For the text-containing cell, return its midpoint in (x, y) coordinate format. 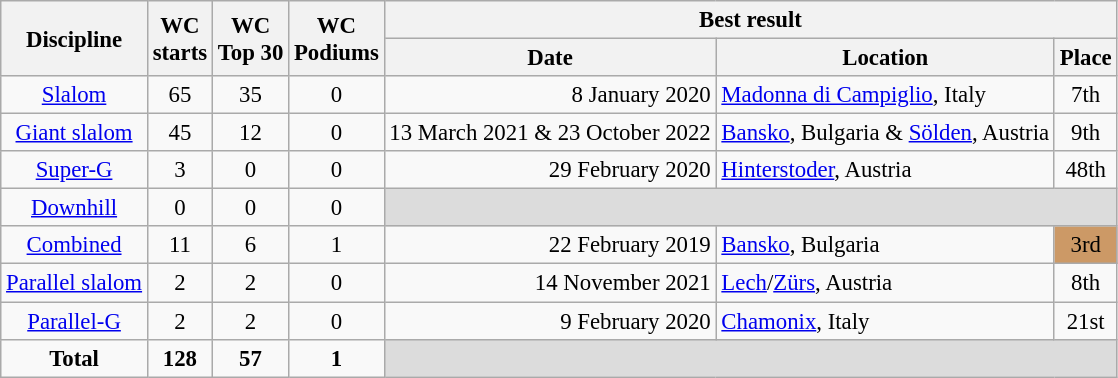
8 January 2020 (550, 95)
Slalom (74, 95)
Giant slalom (74, 133)
35 (250, 95)
8th (1085, 283)
WCTop 30 (250, 38)
65 (180, 95)
13 March 2021 & 23 October 2022 (550, 133)
WCstarts (180, 38)
22 February 2019 (550, 245)
Place (1085, 58)
3 (180, 170)
9 February 2020 (550, 321)
6 (250, 245)
128 (180, 358)
Lech/Zürs, Austria (885, 283)
45 (180, 133)
Parallel slalom (74, 283)
Downhill (74, 208)
Parallel-G (74, 321)
21st (1085, 321)
Bansko, Bulgaria & Sölden, Austria (885, 133)
Total (74, 358)
Bansko, Bulgaria (885, 245)
Hinterstoder, Austria (885, 170)
11 (180, 245)
3rd (1085, 245)
29 February 2020 (550, 170)
Location (885, 58)
Super-G (74, 170)
14 November 2021 (550, 283)
9th (1085, 133)
Madonna di Campiglio, Italy (885, 95)
48th (1085, 170)
12 (250, 133)
Combined (74, 245)
7th (1085, 95)
Discipline (74, 38)
Chamonix, Italy (885, 321)
Best result (750, 20)
Date (550, 58)
WCPodiums (336, 38)
57 (250, 358)
